Identify which cell holds the provided text, then report its [x, y] central coordinate. 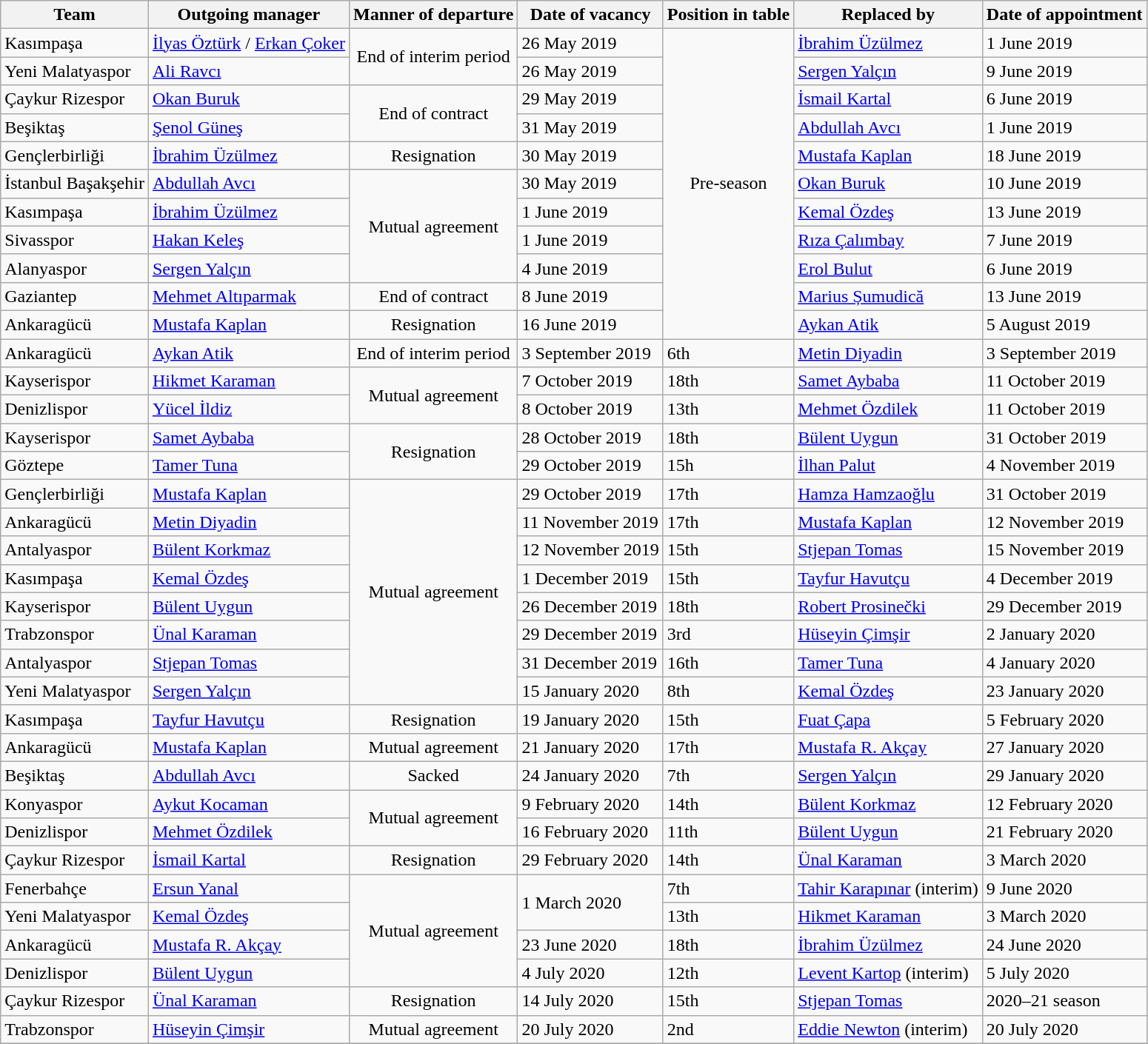
Outgoing manager [249, 15]
29 February 2020 [590, 860]
2020–21 season [1064, 1001]
Replaced by [889, 15]
Göztepe [75, 466]
18 June 2019 [1064, 155]
İstanbul Başakşehir [75, 184]
12 February 2020 [1064, 803]
9 June 2020 [1064, 889]
Konyaspor [75, 803]
1 December 2019 [590, 578]
Date of appointment [1064, 15]
16th [728, 663]
Yücel İldiz [249, 409]
28 October 2019 [590, 438]
2nd [728, 1029]
27 January 2020 [1064, 747]
Tahir Karapınar (interim) [889, 889]
23 January 2020 [1064, 691]
Aykut Kocaman [249, 803]
Erol Bulut [889, 268]
Rıza Çalımbay [889, 240]
10 June 2019 [1064, 184]
Team [75, 15]
14 July 2020 [590, 1001]
12th [728, 973]
9 February 2020 [590, 803]
Levent Kartop (interim) [889, 973]
5 February 2020 [1064, 719]
Sivasspor [75, 240]
16 June 2019 [590, 324]
4 July 2020 [590, 973]
7 October 2019 [590, 381]
29 May 2019 [590, 99]
Fuat Çapa [889, 719]
İlhan Palut [889, 466]
Gaziantep [75, 296]
Ersun Yanal [249, 889]
5 August 2019 [1064, 324]
24 June 2020 [1064, 945]
11th [728, 832]
Date of vacancy [590, 15]
9 June 2019 [1064, 71]
Mehmet Altıparmak [249, 296]
21 February 2020 [1064, 832]
26 December 2019 [590, 606]
Alanyaspor [75, 268]
Position in table [728, 15]
31 December 2019 [590, 663]
4 June 2019 [590, 268]
21 January 2020 [590, 747]
Hamza Hamzaoğlu [889, 494]
8th [728, 691]
4 December 2019 [1064, 578]
Fenerbahçe [75, 889]
5 July 2020 [1064, 973]
3rd [728, 635]
Eddie Newton (interim) [889, 1029]
7 June 2019 [1064, 240]
Robert Prosinečki [889, 606]
Şenol Güneş [249, 127]
İlyas Öztürk / Erkan Çoker [249, 43]
31 May 2019 [590, 127]
4 January 2020 [1064, 663]
Sacked [433, 775]
8 June 2019 [590, 296]
23 June 2020 [590, 945]
15h [728, 466]
4 November 2019 [1064, 466]
6th [728, 353]
8 October 2019 [590, 409]
Manner of departure [433, 15]
Marius Șumudică [889, 296]
11 November 2019 [590, 522]
Ali Ravcı [249, 71]
2 January 2020 [1064, 635]
24 January 2020 [590, 775]
Hakan Keleş [249, 240]
29 January 2020 [1064, 775]
1 March 2020 [590, 903]
16 February 2020 [590, 832]
15 November 2019 [1064, 550]
15 January 2020 [590, 691]
19 January 2020 [590, 719]
Pre-season [728, 184]
